Return (x, y) of the center of cell containing provided text 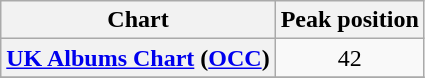
Chart (138, 20)
Peak position (350, 20)
42 (350, 58)
UK Albums Chart (OCC) (138, 58)
